Determine the [x, y] coordinate at the center of the cell enclosing the given text.  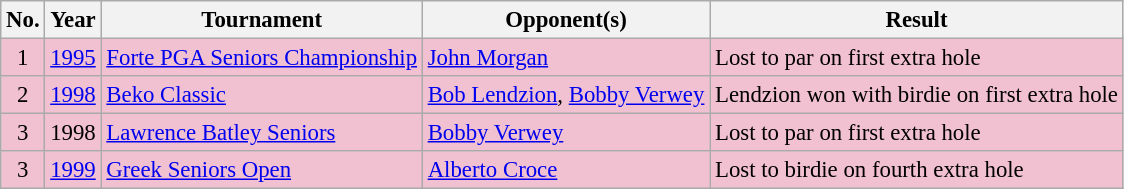
Tournament [262, 20]
2 [23, 95]
1999 [73, 170]
Alberto Croce [566, 170]
John Morgan [566, 58]
Bobby Verwey [566, 133]
1995 [73, 58]
Lawrence Batley Seniors [262, 133]
Beko Classic [262, 95]
Forte PGA Seniors Championship [262, 58]
Lendzion won with birdie on first extra hole [917, 95]
1 [23, 58]
No. [23, 20]
Lost to birdie on fourth extra hole [917, 170]
Greek Seniors Open [262, 170]
Year [73, 20]
Result [917, 20]
Bob Lendzion, Bobby Verwey [566, 95]
Opponent(s) [566, 20]
